Pinpoint the cell where the given text exists, returning its (X, Y) midpoint coordinate. 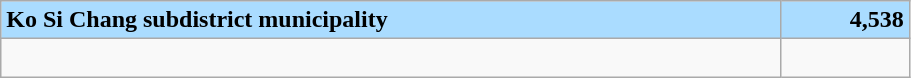
4,538 (844, 20)
Ko Si Chang subdistrict municipality (390, 20)
